Detect which cell encompasses the target text, then output its [x, y] center coordinate. 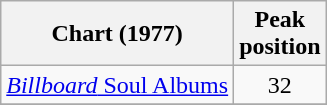
Chart (1977) [118, 34]
Billboard Soul Albums [118, 85]
32 [280, 85]
Peakposition [280, 34]
